Locate the cell with the specified text and output its [x, y] center coordinate. 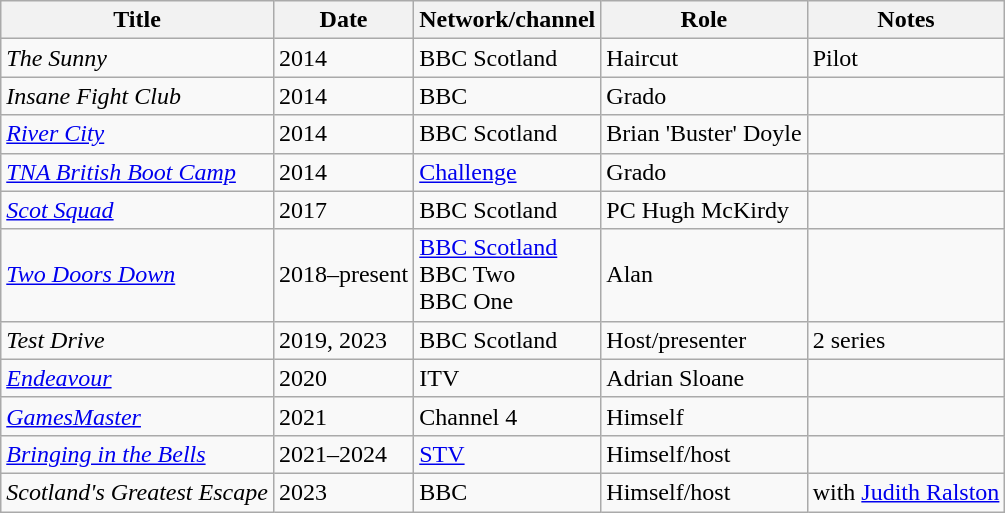
Date [343, 20]
Notes [906, 20]
2020 [343, 378]
2 series [906, 340]
Haircut [704, 58]
2021–2024 [343, 454]
GamesMaster [138, 416]
Endeavour [138, 378]
PC Hugh McKirdy [704, 210]
Pilot [906, 58]
Channel 4 [508, 416]
Brian 'Buster' Doyle [704, 134]
BBC Scotland BBC Two BBC One [508, 275]
2017 [343, 210]
Alan [704, 275]
Host/presenter [704, 340]
Role [704, 20]
Network/channel [508, 20]
Himself [704, 416]
Insane Fight Club [138, 96]
2018–present [343, 275]
Title [138, 20]
Scotland's Greatest Escape [138, 492]
Bringing in the Bells [138, 454]
Two Doors Down [138, 275]
Scot Squad [138, 210]
Challenge [508, 172]
ITV [508, 378]
Test Drive [138, 340]
TNA British Boot Camp [138, 172]
STV [508, 454]
Adrian Sloane [704, 378]
2021 [343, 416]
River City [138, 134]
The Sunny [138, 58]
2019, 2023 [343, 340]
2023 [343, 492]
with Judith Ralston [906, 492]
